Find where the given text appears and provide that cell's center as (x, y) coordinate. 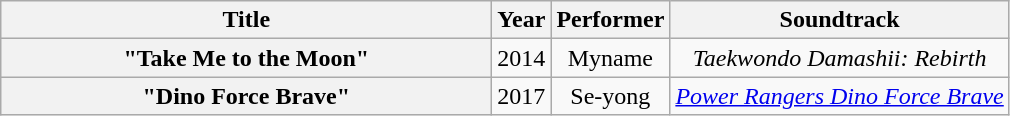
Taekwondo Damashii: Rebirth (840, 58)
Year (522, 20)
Myname (610, 58)
"Dino Force Brave" (246, 96)
Title (246, 20)
Performer (610, 20)
Power Rangers Dino Force Brave (840, 96)
Soundtrack (840, 20)
2014 (522, 58)
"Take Me to the Moon" (246, 58)
Se-yong (610, 96)
2017 (522, 96)
